Locate the cell with the specified text and output its (X, Y) center coordinate. 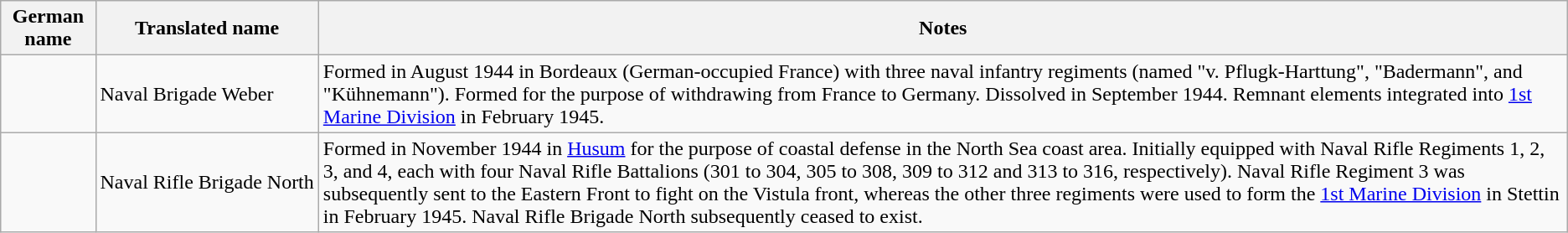
Naval Rifle Brigade North (207, 183)
Notes (943, 28)
German name (49, 28)
Naval Brigade Weber (207, 94)
Translated name (207, 28)
